Detect which cell encompasses the target text, then output its [x, y] center coordinate. 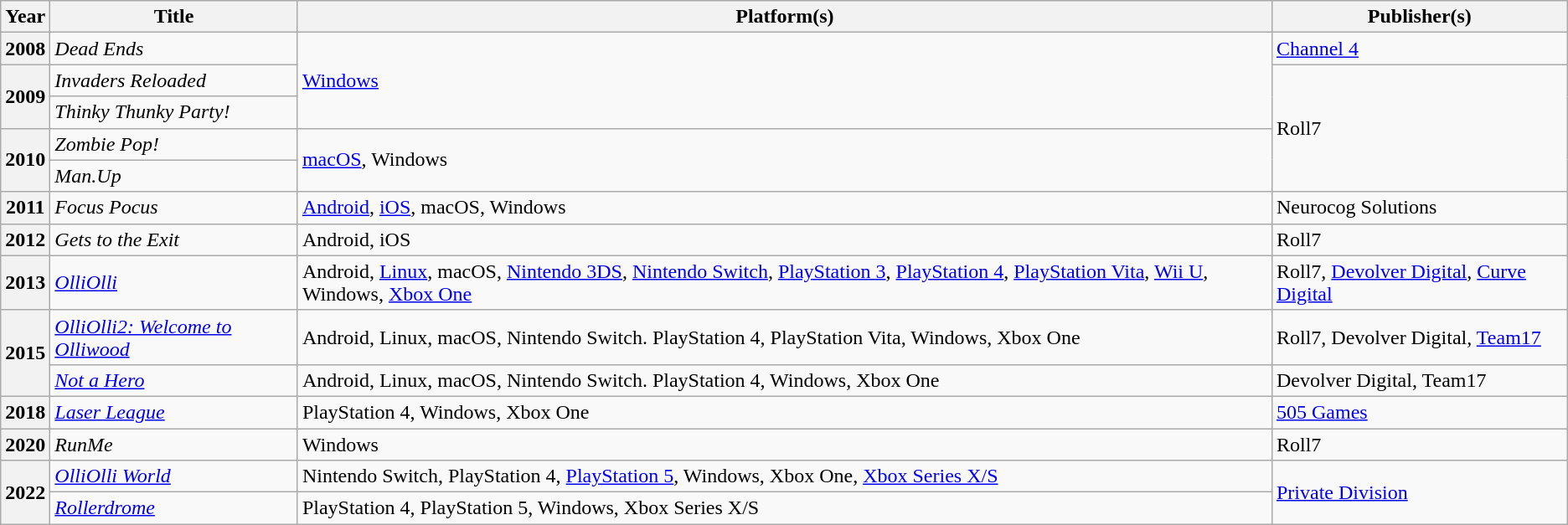
Gets to the Exit [174, 239]
Thinky Thunky Party! [174, 112]
Android, iOS [784, 239]
Rollerdrome [174, 508]
Not a Hero [174, 380]
OlliOlli2: Welcome to Olliwood [174, 337]
2009 [25, 96]
Nintendo Switch, PlayStation 4, PlayStation 5, Windows, Xbox One, Xbox Series X/S [784, 476]
2008 [25, 49]
2012 [25, 239]
Laser League [174, 412]
Android, iOS, macOS, Windows [784, 208]
Neurocog Solutions [1419, 208]
Man.Up [174, 176]
RunMe [174, 445]
Platform(s) [784, 17]
PlayStation 4, PlayStation 5, Windows, Xbox Series X/S [784, 508]
2011 [25, 208]
2015 [25, 353]
OlliOlli [174, 283]
Publisher(s) [1419, 17]
Zombie Pop! [174, 144]
Devolver Digital, Team17 [1419, 380]
2013 [25, 283]
505 Games [1419, 412]
Channel 4 [1419, 49]
OlliOlli World [174, 476]
2020 [25, 445]
Private Division [1419, 492]
Roll7, Devolver Digital, Team17 [1419, 337]
2010 [25, 160]
Android, Linux, macOS, Nintendo Switch. PlayStation 4, PlayStation Vita, Windows, Xbox One [784, 337]
PlayStation 4, Windows, Xbox One [784, 412]
macOS, Windows [784, 160]
2022 [25, 492]
Invaders Reloaded [174, 80]
Android, Linux, macOS, Nintendo 3DS, Nintendo Switch, PlayStation 3, PlayStation 4, PlayStation Vita, Wii U, Windows, Xbox One [784, 283]
Android, Linux, macOS, Nintendo Switch. PlayStation 4, Windows, Xbox One [784, 380]
Dead Ends [174, 49]
Title [174, 17]
Focus Pocus [174, 208]
Roll7, Devolver Digital, Curve Digital [1419, 283]
Year [25, 17]
2018 [25, 412]
